Return (X, Y) of the center of cell containing provided text 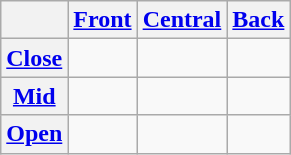
Back (258, 20)
Mid (34, 96)
Open (34, 134)
Close (34, 58)
Central (182, 20)
Front (102, 20)
